Find where the given text appears and provide that cell's center as [X, Y] coordinate. 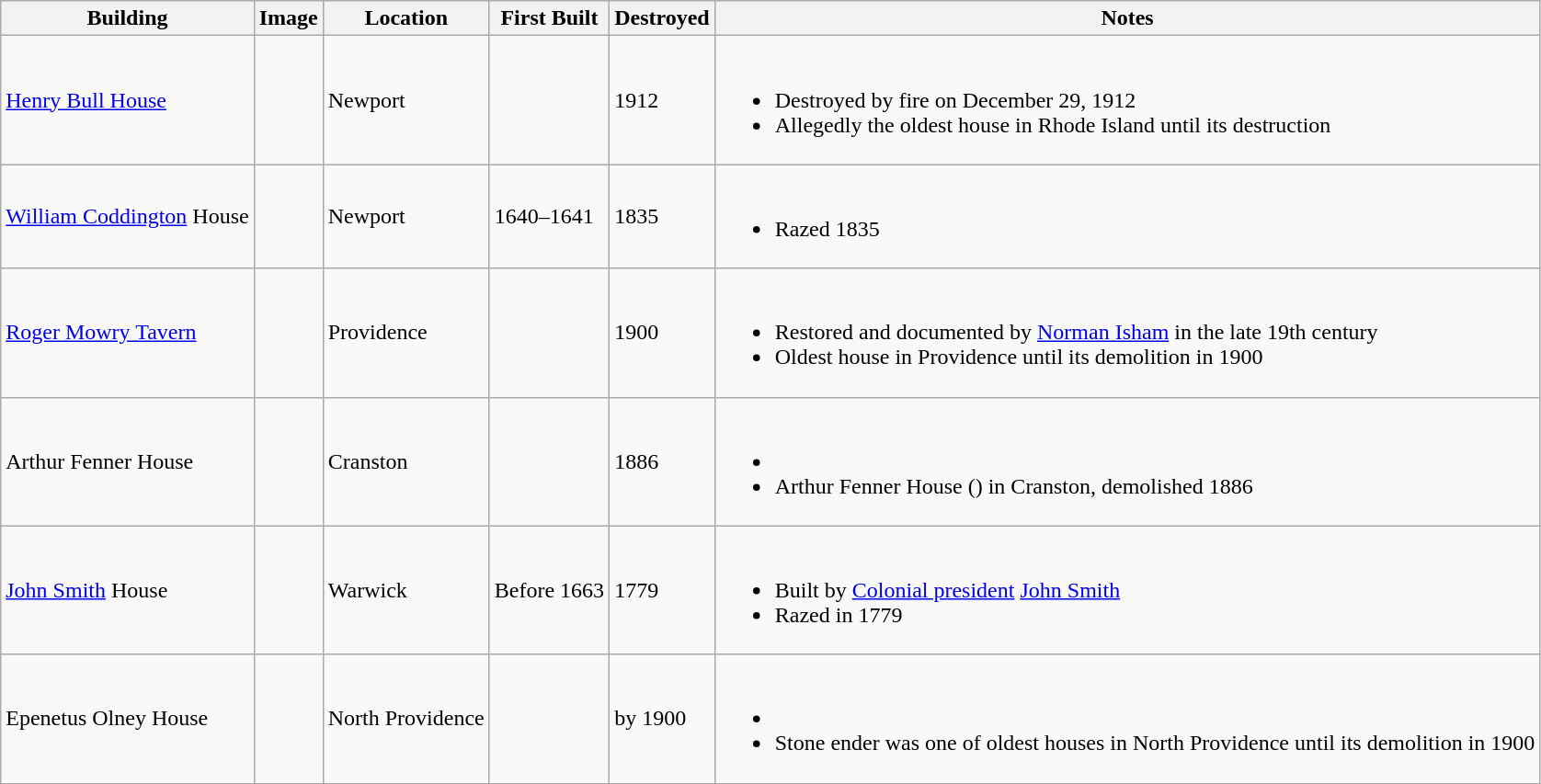
First Built [549, 18]
John Smith House [127, 590]
William Coddington House [127, 217]
Location [406, 18]
1779 [662, 590]
Stone ender was one of oldest houses in North Providence until its demolition in 1900 [1127, 719]
1912 [662, 100]
1640–1641 [549, 217]
Built by Colonial president John SmithRazed in 1779 [1127, 590]
Epenetus Olney House [127, 719]
Arthur Fenner House () in Cranston, demolished 1886 [1127, 461]
Henry Bull House [127, 100]
Restored and documented by Norman Isham in the late 19th centuryOldest house in Providence until its demolition in 1900 [1127, 333]
Razed 1835 [1127, 217]
1886 [662, 461]
Before 1663 [549, 590]
Warwick [406, 590]
Image [289, 18]
1900 [662, 333]
Building [127, 18]
Roger Mowry Tavern [127, 333]
Arthur Fenner House [127, 461]
Destroyed by fire on December 29, 1912Allegedly the oldest house in Rhode Island until its destruction [1127, 100]
by 1900 [662, 719]
1835 [662, 217]
Providence [406, 333]
North Providence [406, 719]
Notes [1127, 18]
Destroyed [662, 18]
Cranston [406, 461]
